Identify which cell holds the provided text, then report its [X, Y] central coordinate. 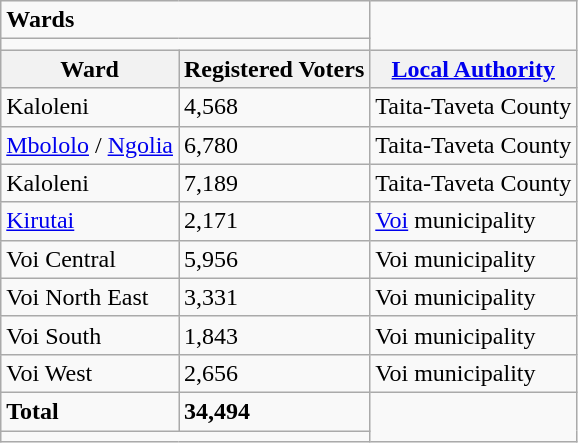
3,331 [274, 297]
Voi West [90, 373]
Kirutai [90, 221]
Voi North East [90, 297]
Ward [90, 69]
Voi South [90, 335]
Wards [186, 20]
Voi Central [90, 259]
6,780 [274, 145]
34,494 [274, 411]
Registered Voters [274, 69]
2,171 [274, 221]
5,956 [274, 259]
4,568 [274, 107]
7,189 [274, 183]
Local Authority [474, 69]
Total [90, 411]
1,843 [274, 335]
2,656 [274, 373]
Mbololo / Ngolia [90, 145]
